Detect which cell encompasses the target text, then output its (X, Y) center coordinate. 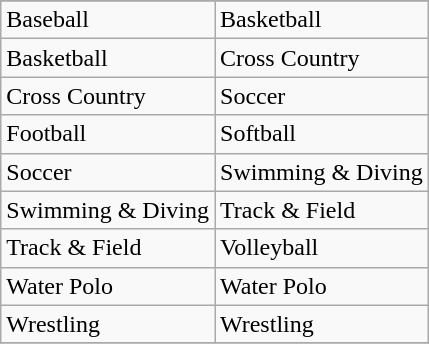
Volleyball (321, 248)
Football (108, 134)
Softball (321, 134)
Baseball (108, 20)
